Scan for the cell matching the given text and deliver its [X, Y] coordinate at center. 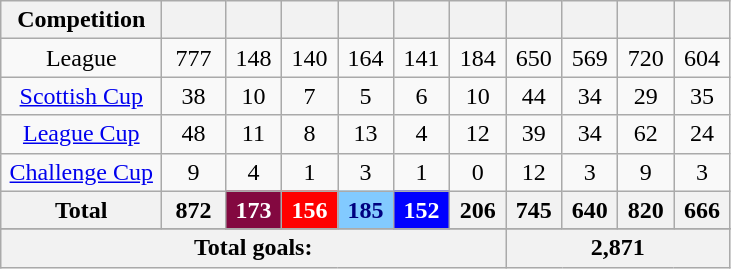
872 [194, 210]
666 [702, 210]
League [82, 58]
62 [646, 134]
6 [422, 96]
184 [478, 58]
173 [253, 210]
777 [194, 58]
Challenge Cup [82, 172]
148 [253, 58]
39 [534, 134]
720 [646, 58]
11 [253, 134]
569 [590, 58]
7 [309, 96]
604 [702, 58]
820 [646, 210]
8 [309, 134]
Total goals: [254, 248]
185 [366, 210]
35 [702, 96]
13 [366, 134]
164 [366, 58]
24 [702, 134]
48 [194, 134]
2,871 [618, 248]
140 [309, 58]
5 [366, 96]
152 [422, 210]
38 [194, 96]
0 [478, 172]
156 [309, 210]
640 [590, 210]
745 [534, 210]
Scottish Cup [82, 96]
141 [422, 58]
Total [82, 210]
Competition [82, 20]
206 [478, 210]
League Cup [82, 134]
44 [534, 96]
650 [534, 58]
29 [646, 96]
